From the cell containing the given text, extract its center point as [X, Y] coordinate. 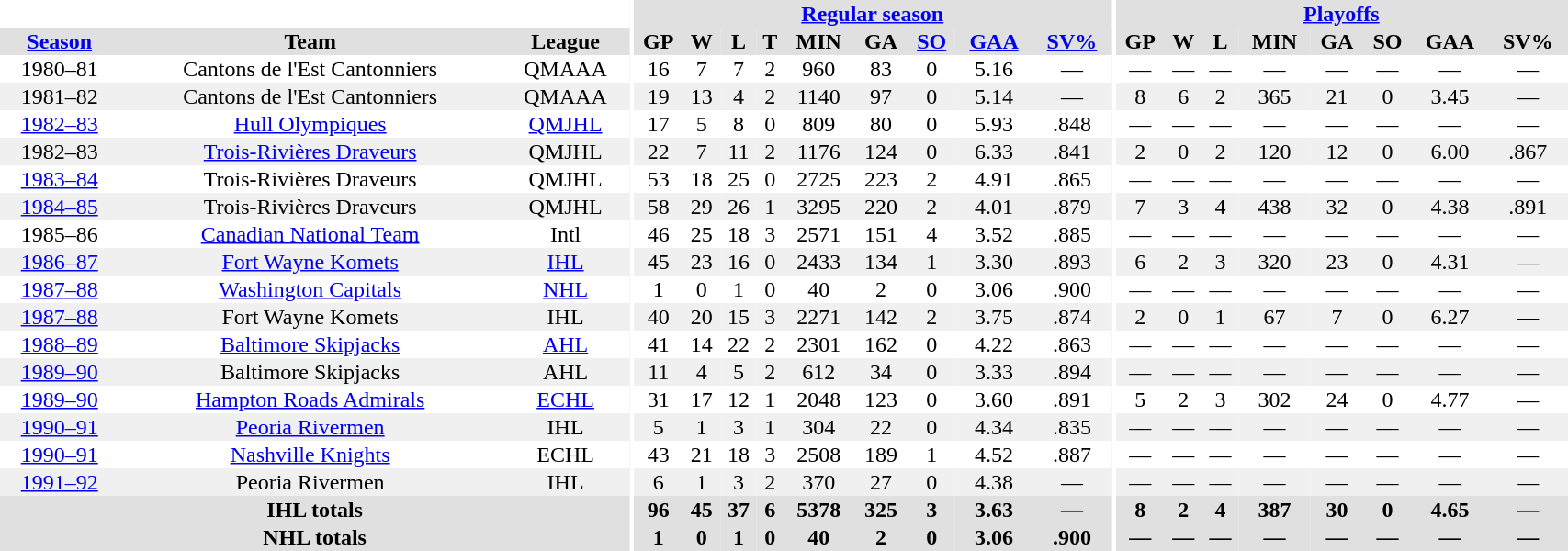
304 [818, 427]
13 [702, 96]
37 [739, 510]
.865 [1072, 179]
4.34 [994, 427]
20 [702, 317]
1984–85 [59, 207]
67 [1275, 317]
302 [1275, 399]
6.33 [994, 152]
Nashville Knights [310, 455]
320 [1275, 262]
3295 [818, 207]
3.33 [994, 372]
.894 [1072, 372]
1980–81 [59, 69]
Washington Capitals [310, 289]
3.45 [1450, 96]
2508 [818, 455]
4.31 [1450, 262]
NHL totals [314, 537]
.879 [1072, 207]
223 [881, 179]
151 [881, 234]
1988–89 [59, 344]
1985–86 [59, 234]
1140 [818, 96]
1986–87 [59, 262]
.848 [1072, 124]
Hull Olympiques [310, 124]
97 [881, 96]
Canadian National Team [310, 234]
365 [1275, 96]
NHL [566, 289]
134 [881, 262]
.893 [1072, 262]
5.93 [994, 124]
4.65 [1450, 510]
Intl [566, 234]
1991–92 [59, 482]
4.01 [994, 207]
58 [659, 207]
5.14 [994, 96]
Season [59, 41]
4.22 [994, 344]
4.77 [1450, 399]
46 [659, 234]
3.30 [994, 262]
.841 [1072, 152]
162 [881, 344]
26 [739, 207]
27 [881, 482]
.835 [1072, 427]
120 [1275, 152]
19 [659, 96]
325 [881, 510]
League [566, 41]
2571 [818, 234]
Regular season [873, 14]
6.27 [1450, 317]
220 [881, 207]
24 [1337, 399]
387 [1275, 510]
612 [818, 372]
80 [881, 124]
.885 [1072, 234]
.867 [1528, 152]
Hampton Roads Admirals [310, 399]
96 [659, 510]
34 [881, 372]
4.91 [994, 179]
2433 [818, 262]
Team [310, 41]
3.60 [994, 399]
32 [1337, 207]
T [770, 41]
124 [881, 152]
14 [702, 344]
41 [659, 344]
53 [659, 179]
2048 [818, 399]
1981–82 [59, 96]
6.00 [1450, 152]
370 [818, 482]
5.16 [994, 69]
2725 [818, 179]
3.52 [994, 234]
1983–84 [59, 179]
.863 [1072, 344]
123 [881, 399]
3.75 [994, 317]
29 [702, 207]
Playoffs [1341, 14]
4.52 [994, 455]
5378 [818, 510]
30 [1337, 510]
.887 [1072, 455]
15 [739, 317]
31 [659, 399]
189 [881, 455]
43 [659, 455]
2271 [818, 317]
960 [818, 69]
IHL totals [314, 510]
142 [881, 317]
809 [818, 124]
1176 [818, 152]
83 [881, 69]
438 [1275, 207]
3.63 [994, 510]
2301 [818, 344]
.874 [1072, 317]
